Provide the [X, Y] coordinate of the cell's center where the given text is located.  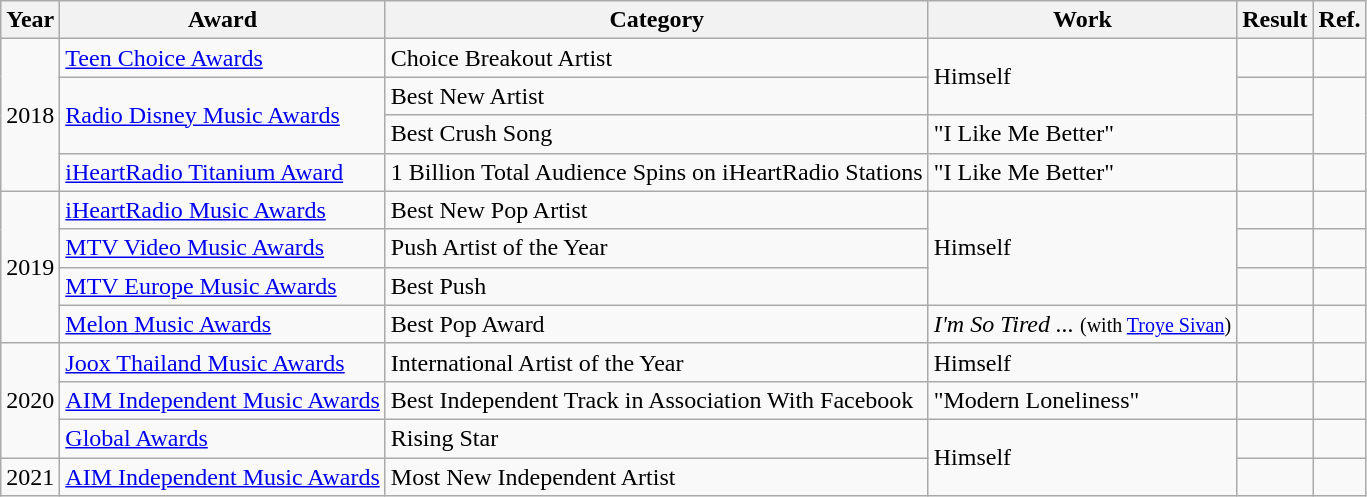
"Modern Loneliness" [1082, 400]
1 Billion Total Audience Spins on iHeartRadio Stations [656, 172]
Award [222, 20]
Most New Independent Artist [656, 477]
2021 [30, 477]
Work [1082, 20]
Result [1275, 20]
Best Crush Song [656, 134]
Global Awards [222, 438]
MTV Video Music Awards [222, 248]
Radio Disney Music Awards [222, 115]
Best New Pop Artist [656, 210]
Best Push [656, 286]
I'm So Tired ... (with Troye Sivan) [1082, 324]
MTV Europe Music Awards [222, 286]
Rising Star [656, 438]
Best Pop Award [656, 324]
Teen Choice Awards [222, 58]
Ref. [1340, 20]
Best Independent Track in Association With Facebook [656, 400]
Category [656, 20]
Melon Music Awards [222, 324]
Push Artist of the Year [656, 248]
Best New Artist [656, 96]
iHeartRadio Titanium Award [222, 172]
International Artist of the Year [656, 362]
Year [30, 20]
2019 [30, 267]
2020 [30, 400]
Joox Thailand Music Awards [222, 362]
Choice Breakout Artist [656, 58]
iHeartRadio Music Awards [222, 210]
2018 [30, 115]
